Scan for the cell matching the given text and deliver its [X, Y] coordinate at center. 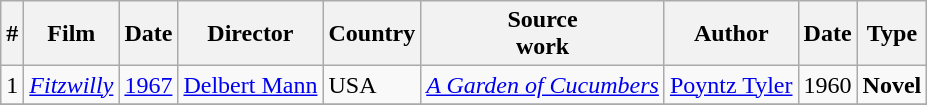
# [12, 34]
Sourcework [543, 34]
Country [372, 34]
USA [372, 85]
Author [731, 34]
A Garden of Cucumbers [543, 85]
1 [12, 85]
Director [250, 34]
Type [892, 34]
Fitzwilly [72, 85]
Poyntz Tyler [731, 85]
1967 [148, 85]
Film [72, 34]
1960 [828, 85]
Delbert Mann [250, 85]
Novel [892, 85]
